Determine the [x, y] coordinate at the center of the cell enclosing the given text.  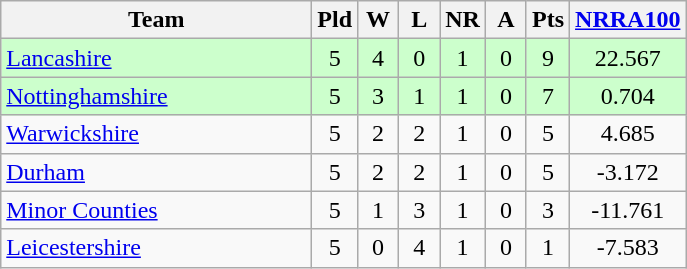
W [378, 20]
9 [548, 58]
Nottinghamshire [156, 96]
-3.172 [628, 172]
4.685 [628, 134]
Pts [548, 20]
Pld [335, 20]
-11.761 [628, 210]
Team [156, 20]
-7.583 [628, 248]
Warwickshire [156, 134]
A [506, 20]
Leicestershire [156, 248]
0.704 [628, 96]
L [420, 20]
NRRA100 [628, 20]
NR [463, 20]
Durham [156, 172]
Minor Counties [156, 210]
Lancashire [156, 58]
22.567 [628, 58]
7 [548, 96]
